Identify which cell holds the provided text, then report its [x, y] central coordinate. 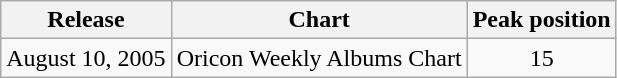
August 10, 2005 [86, 58]
15 [542, 58]
Peak position [542, 20]
Chart [319, 20]
Oricon Weekly Albums Chart [319, 58]
Release [86, 20]
